Detect which cell encompasses the target text, then output its [X, Y] center coordinate. 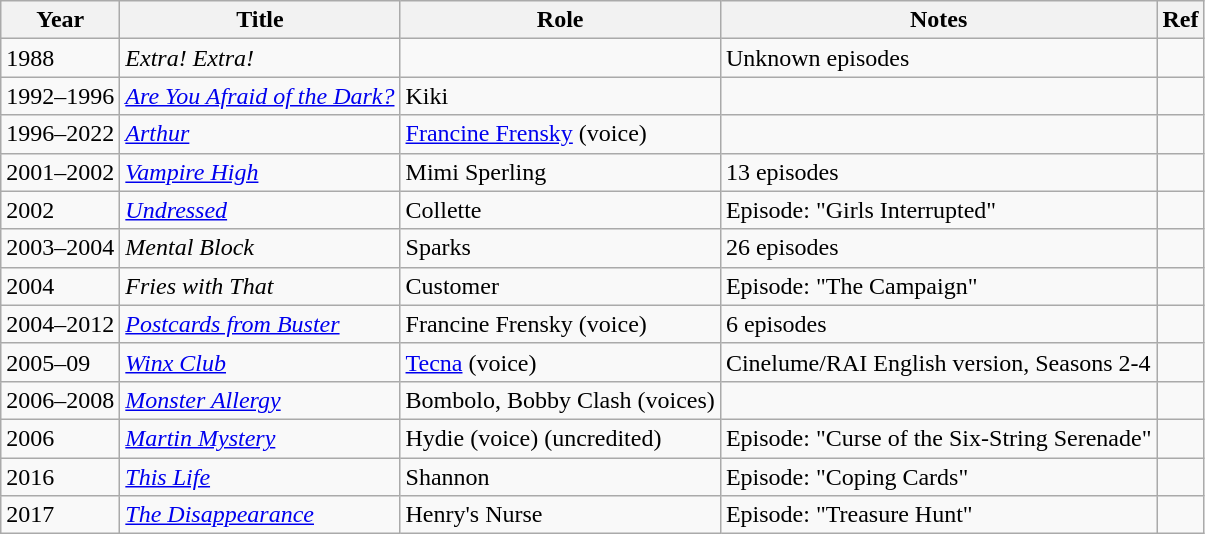
The Disappearance [260, 515]
Role [560, 20]
2017 [60, 515]
Hydie (voice) (uncredited) [560, 438]
Arthur [260, 134]
Undressed [260, 210]
Episode: "Treasure Hunt" [938, 515]
Mental Block [260, 248]
2003–2004 [60, 248]
Mimi Sperling [560, 172]
Episode: "Curse of the Six-String Serenade" [938, 438]
Unknown episodes [938, 58]
26 episodes [938, 248]
Episode: "Girls Interrupted" [938, 210]
Tecna (voice) [560, 362]
Title [260, 20]
Year [60, 20]
Collette [560, 210]
2005–09 [60, 362]
2016 [60, 477]
Vampire High [260, 172]
2004–2012 [60, 324]
Are You Afraid of the Dark? [260, 96]
Notes [938, 20]
2004 [60, 286]
2001–2002 [60, 172]
Shannon [560, 477]
6 episodes [938, 324]
Postcards from Buster [260, 324]
Customer [560, 286]
Episode: "The Campaign" [938, 286]
Henry's Nurse [560, 515]
1996–2022 [60, 134]
2006–2008 [60, 400]
Monster Allergy [260, 400]
13 episodes [938, 172]
This Life [260, 477]
Cinelume/RAI English version, Seasons 2-4 [938, 362]
Ref [1180, 20]
Fries with That [260, 286]
Bombolo, Bobby Clash (voices) [560, 400]
2002 [60, 210]
Extra! Extra! [260, 58]
2006 [60, 438]
Martin Mystery [260, 438]
Sparks [560, 248]
Episode: "Coping Cards" [938, 477]
1988 [60, 58]
1992–1996 [60, 96]
Winx Club [260, 362]
Kiki [560, 96]
